Output the [X, Y] coordinate of the center of the cell containing the given text.  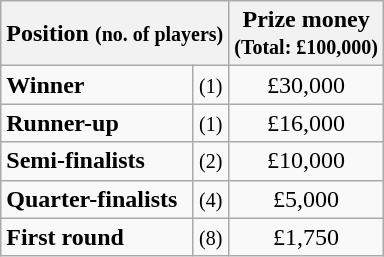
Quarter-finalists [97, 199]
(2) [211, 161]
First round [97, 237]
(8) [211, 237]
£16,000 [306, 123]
£30,000 [306, 85]
Prize money(Total: £100,000) [306, 34]
£5,000 [306, 199]
Position (no. of players) [115, 34]
£10,000 [306, 161]
Semi-finalists [97, 161]
£1,750 [306, 237]
Winner [97, 85]
Runner-up [97, 123]
(4) [211, 199]
